From the cell containing the given text, extract its center point as (X, Y) coordinate. 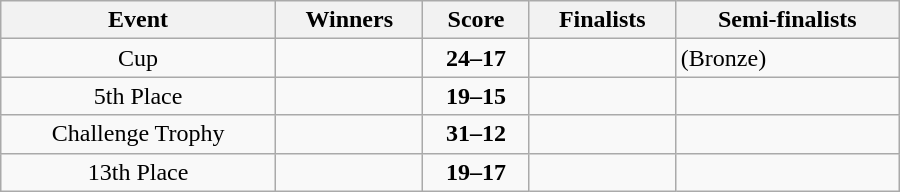
31–12 (476, 134)
Finalists (602, 20)
19–15 (476, 96)
5th Place (138, 96)
19–17 (476, 172)
13th Place (138, 172)
Challenge Trophy (138, 134)
24–17 (476, 58)
Cup (138, 58)
Winners (348, 20)
Event (138, 20)
Semi-finalists (787, 20)
(Bronze) (787, 58)
Score (476, 20)
